Output the [x, y] coordinate of the center of the cell containing the given text.  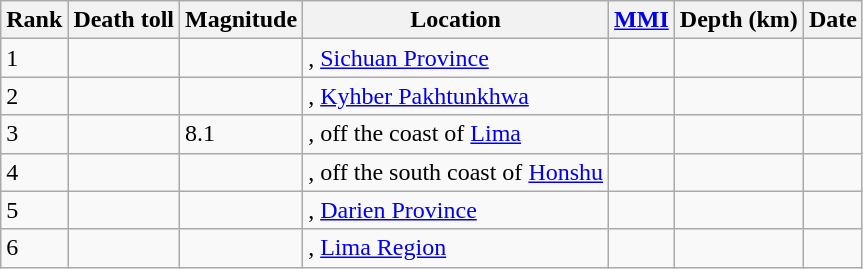
8.1 [242, 134]
, off the south coast of Honshu [456, 172]
5 [34, 210]
Depth (km) [738, 20]
MMI [642, 20]
2 [34, 96]
, Darien Province [456, 210]
, Kyhber Pakhtunkhwa [456, 96]
, off the coast of Lima [456, 134]
, Lima Region [456, 248]
Rank [34, 20]
1 [34, 58]
Date [832, 20]
6 [34, 248]
Magnitude [242, 20]
Location [456, 20]
3 [34, 134]
Death toll [124, 20]
4 [34, 172]
, Sichuan Province [456, 58]
